Pinpoint the cell where the given text exists, returning its (x, y) midpoint coordinate. 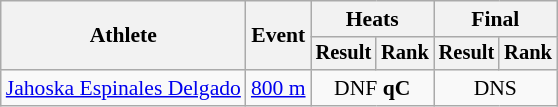
800 m (278, 88)
DNS (496, 88)
Heats (372, 19)
Jahoska Espinales Delgado (124, 88)
Athlete (124, 36)
Event (278, 36)
DNF qC (372, 88)
Final (496, 19)
